Find where the given text appears and provide that cell's center as [X, Y] coordinate. 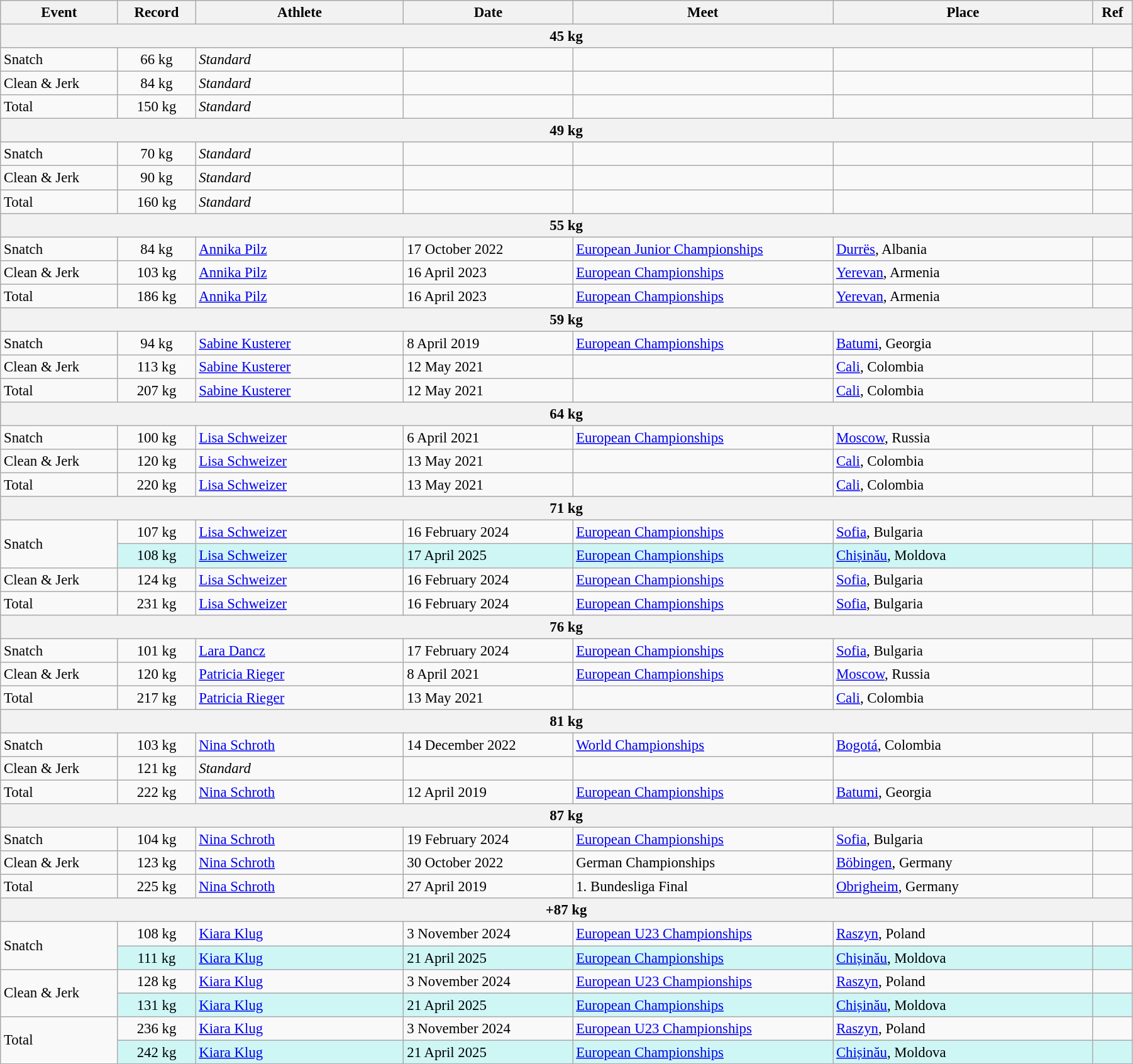
76 kg [566, 627]
Date [488, 13]
160 kg [157, 202]
113 kg [157, 367]
121 kg [157, 769]
231 kg [157, 603]
6 April 2021 [488, 438]
55 kg [566, 225]
17 February 2024 [488, 650]
27 April 2019 [488, 887]
94 kg [157, 343]
242 kg [157, 1052]
German Championships [703, 863]
1. Bundesliga Final [703, 887]
66 kg [157, 60]
Place [963, 13]
220 kg [157, 485]
8 April 2019 [488, 343]
17 April 2025 [488, 556]
101 kg [157, 650]
111 kg [157, 958]
70 kg [157, 154]
Durrës, Albania [963, 249]
128 kg [157, 981]
71 kg [566, 508]
49 kg [566, 131]
104 kg [157, 840]
30 October 2022 [488, 863]
225 kg [157, 887]
81 kg [566, 721]
186 kg [157, 296]
Event [59, 13]
59 kg [566, 320]
124 kg [157, 579]
14 December 2022 [488, 745]
90 kg [157, 178]
World Championships [703, 745]
Bogotá, Colombia [963, 745]
Athlete [299, 13]
150 kg [157, 107]
236 kg [157, 1028]
12 April 2019 [488, 793]
8 April 2021 [488, 674]
Lara Dancz [299, 650]
107 kg [157, 532]
19 February 2024 [488, 840]
Böbingen, Germany [963, 863]
17 October 2022 [488, 249]
131 kg [157, 1005]
European Junior Championships [703, 249]
Record [157, 13]
217 kg [157, 698]
207 kg [157, 390]
Ref [1112, 13]
222 kg [157, 793]
100 kg [157, 438]
64 kg [566, 414]
87 kg [566, 816]
Obrigheim, Germany [963, 887]
123 kg [157, 863]
45 kg [566, 36]
Meet [703, 13]
+87 kg [566, 911]
